Return [X, Y] of the center of cell containing provided text 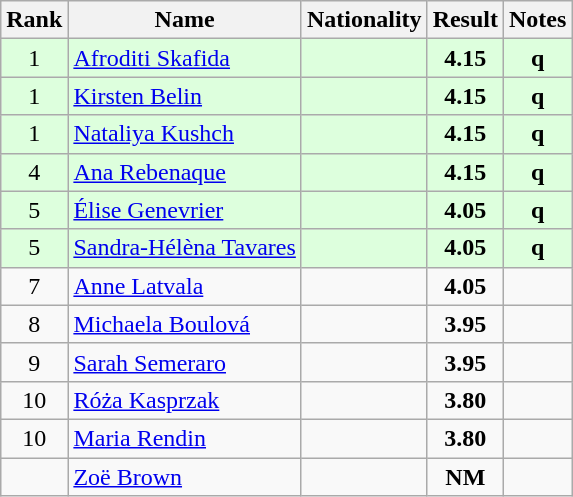
7 [34, 286]
NM [465, 477]
Name [185, 20]
Notes [538, 20]
Nationality [364, 20]
Sandra-Hélèna Tavares [185, 248]
4 [34, 172]
Élise Genevrier [185, 210]
Sarah Semeraro [185, 362]
Michaela Boulová [185, 324]
8 [34, 324]
Kirsten Belin [185, 96]
Nataliya Kushch [185, 134]
Ana Rebenaque [185, 172]
Rank [34, 20]
Afroditi Skafida [185, 58]
9 [34, 362]
Zoë Brown [185, 477]
Róża Kasprzak [185, 400]
Result [465, 20]
Maria Rendin [185, 438]
Anne Latvala [185, 286]
